Scan for the cell matching the given text and deliver its (X, Y) coordinate at center. 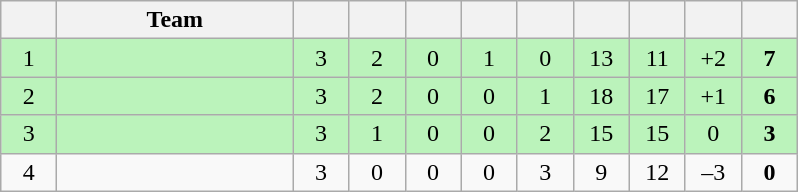
4 (29, 172)
12 (657, 172)
17 (657, 96)
13 (601, 58)
11 (657, 58)
6 (769, 96)
18 (601, 96)
+1 (713, 96)
+2 (713, 58)
9 (601, 172)
Team (175, 20)
–3 (713, 172)
7 (769, 58)
